Capture the cell that displays the provided text and extract its (X, Y) central coordinate. 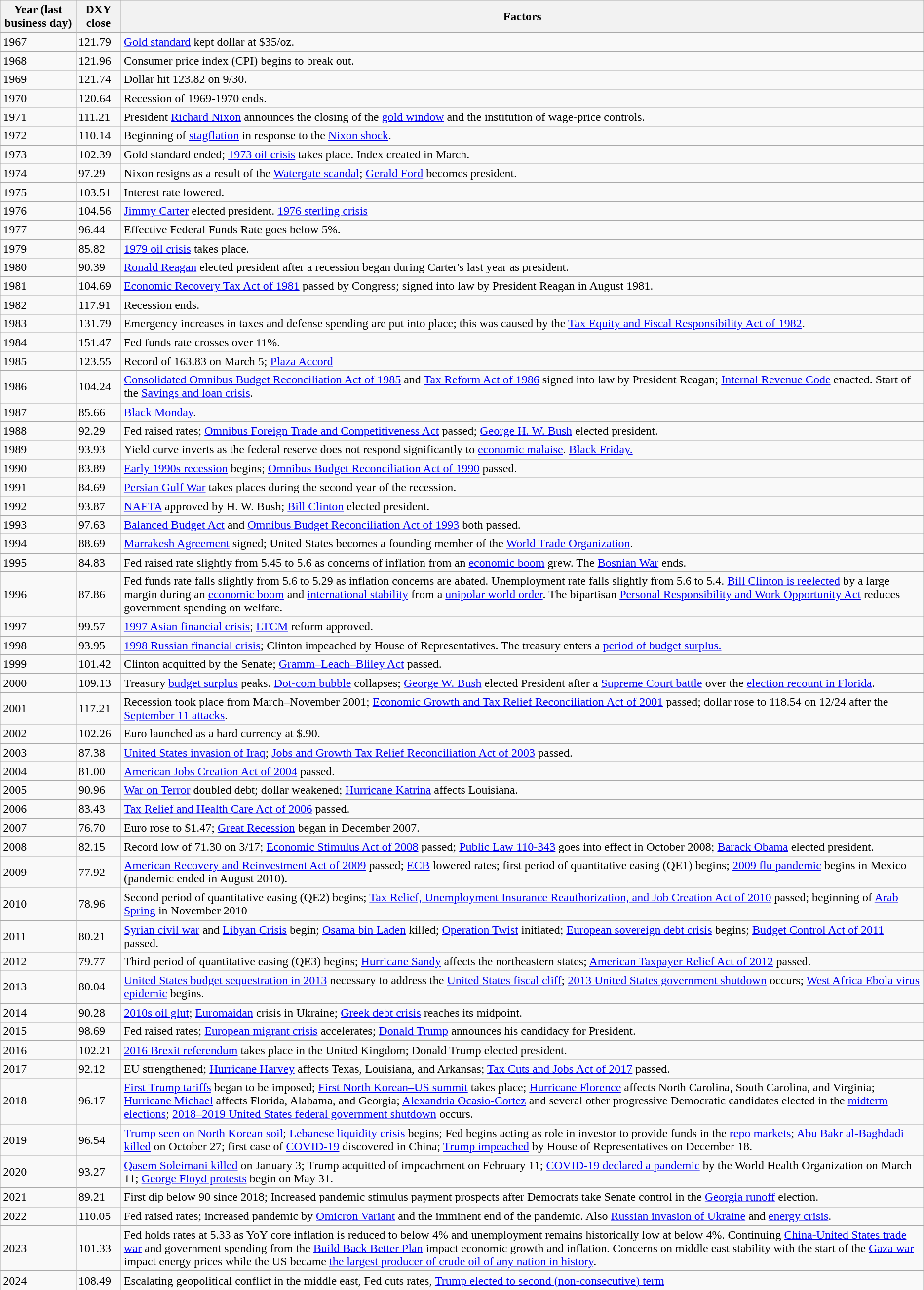
104.56 (99, 211)
85.66 (99, 412)
1983 (38, 324)
102.39 (99, 154)
1992 (38, 506)
1998 (38, 645)
1968 (38, 61)
Euro launched as a hard currency at $.90. (522, 734)
2016 Brexit referendum takes place in the United Kingdom; Donald Trump elected president. (522, 1050)
88.69 (99, 543)
Fed raised rates; increased pandemic by Omicron Variant and the imminent end of the pandemic. Also Russian invasion of Ukraine and energy crisis. (522, 1216)
Tax Relief and Health Care Act of 2006 passed. (522, 809)
2001 (38, 709)
110.14 (99, 136)
NAFTA approved by H. W. Bush; Bill Clinton elected president. (522, 506)
1986 (38, 387)
2009 (38, 872)
Fed raised rates; European migrant crisis accelerates; Donald Trump announces his candidacy for President. (522, 1031)
1995 (38, 562)
1998 Russian financial crisis; Clinton impeached by House of Representatives. The treasury enters a period of budget surplus. (522, 645)
Euro rose to $1.47; Great Recession began in December 2007. (522, 828)
83.89 (99, 468)
98.69 (99, 1031)
93.93 (99, 450)
84.69 (99, 487)
1970 (38, 98)
83.43 (99, 809)
Black Monday. (522, 412)
1996 (38, 595)
81.00 (99, 771)
Ronald Reagan elected president after a recession began during Carter's last year as president. (522, 267)
First dip below 90 since 2018; Increased pandemic stimulus payment prospects after Democrats take Senate control in the Georgia runoff election. (522, 1197)
120.64 (99, 98)
2016 (38, 1050)
Economic Recovery Tax Act of 1981 passed by Congress; signed into law by President Reagan in August 1981. (522, 286)
Third period of quantitative easing (QE3) begins; Hurricane Sandy affects the northeastern states; American Taxpayer Relief Act of 2012 passed. (522, 962)
1975 (38, 192)
2014 (38, 1013)
Factors (522, 17)
1984 (38, 342)
1973 (38, 154)
War on Terror doubled debt; dollar weakened; Hurricane Katrina affects Louisiana. (522, 790)
2007 (38, 828)
Gold standard kept dollar at $35/oz. (522, 42)
1993 (38, 525)
101.33 (99, 1248)
1999 (38, 664)
2004 (38, 771)
DXY close (99, 17)
2023 (38, 1248)
2002 (38, 734)
87.38 (99, 753)
151.47 (99, 342)
2005 (38, 790)
77.92 (99, 872)
121.74 (99, 79)
1977 (38, 229)
111.21 (99, 117)
1979 (38, 248)
2008 (38, 846)
79.77 (99, 962)
80.04 (99, 987)
85.82 (99, 248)
97.29 (99, 173)
1985 (38, 361)
American Jobs Creation Act of 2004 passed. (522, 771)
1971 (38, 117)
1969 (38, 79)
102.21 (99, 1050)
Dollar hit 123.82 on 9/30. (522, 79)
Fed raised rates; Omnibus Foreign Trade and Competitiveness Act passed; George H. W. Bush elected president. (522, 431)
1990 (38, 468)
1987 (38, 412)
1988 (38, 431)
Recession ends. (522, 305)
78.96 (99, 904)
Nixon resigns as a result of the Watergate scandal; Gerald Ford becomes president. (522, 173)
1994 (38, 543)
121.96 (99, 61)
108.49 (99, 1280)
Interest rate lowered. (522, 192)
2011 (38, 936)
87.86 (99, 595)
Yield curve inverts as the federal reserve does not respond significantly to economic malaise. Black Friday. (522, 450)
2021 (38, 1197)
1976 (38, 211)
101.42 (99, 664)
2020 (38, 1172)
2017 (38, 1069)
103.51 (99, 192)
117.91 (99, 305)
Record of 163.83 on March 5; Plaza Accord (522, 361)
93.87 (99, 506)
109.13 (99, 683)
121.79 (99, 42)
President Richard Nixon announces the closing of the gold window and the institution of wage-price controls. (522, 117)
1997 (38, 627)
1979 oil crisis takes place. (522, 248)
117.21 (99, 709)
1997 Asian financial crisis; LTCM reform approved. (522, 627)
1991 (38, 487)
2024 (38, 1280)
123.55 (99, 361)
90.39 (99, 267)
102.26 (99, 734)
93.95 (99, 645)
1982 (38, 305)
1980 (38, 267)
99.57 (99, 627)
Year (last business day) (38, 17)
1972 (38, 136)
Beginning of stagflation in response to the Nixon shock. (522, 136)
EU strengthened; Hurricane Harvey affects Texas, Louisiana, and Arkansas; Tax Cuts and Jobs Act of 2017 passed. (522, 1069)
2010 (38, 904)
96.17 (99, 1101)
76.70 (99, 828)
Marrakesh Agreement signed; United States becomes a founding member of the World Trade Organization. (522, 543)
Fed funds rate crosses over 11%. (522, 342)
2006 (38, 809)
2022 (38, 1216)
Emergency increases in taxes and defense spending are put into place; this was caused by the Tax Equity and Fiscal Responsibility Act of 1982. (522, 324)
United States invasion of Iraq; Jobs and Growth Tax Relief Reconciliation Act of 2003 passed. (522, 753)
82.15 (99, 846)
96.54 (99, 1140)
1981 (38, 286)
97.63 (99, 525)
Clinton acquitted by the Senate; Gramm–Leach–Bliley Act passed. (522, 664)
131.79 (99, 324)
Recession of 1969-1970 ends. (522, 98)
104.69 (99, 286)
Consumer price index (CPI) begins to break out. (522, 61)
90.28 (99, 1013)
Early 1990s recession begins; Omnibus Budget Reconciliation Act of 1990 passed. (522, 468)
2003 (38, 753)
Effective Federal Funds Rate goes below 5%. (522, 229)
1967 (38, 42)
2018 (38, 1101)
104.24 (99, 387)
2010s oil glut; Euromaidan crisis in Ukraine; Greek debt crisis reaches its midpoint. (522, 1013)
80.21 (99, 936)
96.44 (99, 229)
110.05 (99, 1216)
93.27 (99, 1172)
1989 (38, 450)
2013 (38, 987)
2015 (38, 1031)
2012 (38, 962)
92.29 (99, 431)
92.12 (99, 1069)
89.21 (99, 1197)
Jimmy Carter elected president. 1976 sterling crisis (522, 211)
90.96 (99, 790)
Gold standard ended; 1973 oil crisis takes place. Index created in March. (522, 154)
Escalating geopolitical conflict in the middle east, Fed cuts rates, Trump elected to second (non-consecutive) term (522, 1280)
2019 (38, 1140)
2000 (38, 683)
Fed raised rate slightly from 5.45 to 5.6 as concerns of inflation from an economic boom grew. The Bosnian War ends. (522, 562)
Balanced Budget Act and Omnibus Budget Reconciliation Act of 1993 both passed. (522, 525)
84.83 (99, 562)
Persian Gulf War takes places during the second year of the recession. (522, 487)
1974 (38, 173)
